Capture the cell that displays the provided text and extract its (x, y) central coordinate. 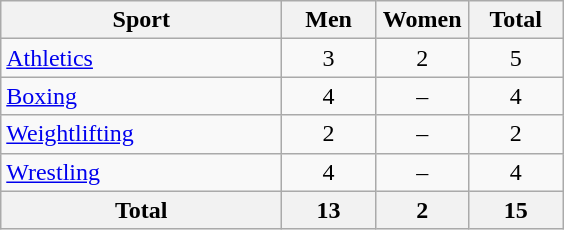
Sport (142, 20)
Weightlifting (142, 134)
Wrestling (142, 172)
Women (422, 20)
13 (329, 210)
15 (516, 210)
Men (329, 20)
Boxing (142, 96)
5 (516, 58)
Athletics (142, 58)
3 (329, 58)
